Extract the (x, y) coordinate from the center of the cell holding the provided text.  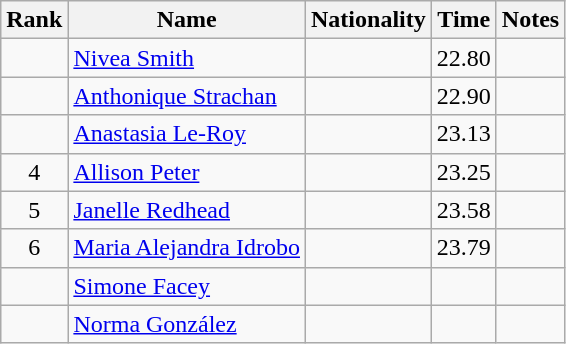
23.58 (464, 210)
Time (464, 20)
Norma González (187, 324)
Simone Facey (187, 286)
Nationality (369, 20)
Anastasia Le-Roy (187, 134)
23.79 (464, 248)
Name (187, 20)
22.90 (464, 96)
Notes (530, 20)
Allison Peter (187, 172)
5 (34, 210)
6 (34, 248)
23.25 (464, 172)
Nivea Smith (187, 58)
23.13 (464, 134)
Anthonique Strachan (187, 96)
4 (34, 172)
Maria Alejandra Idrobo (187, 248)
Rank (34, 20)
22.80 (464, 58)
Janelle Redhead (187, 210)
